Find where the given text appears and provide that cell's center as [x, y] coordinate. 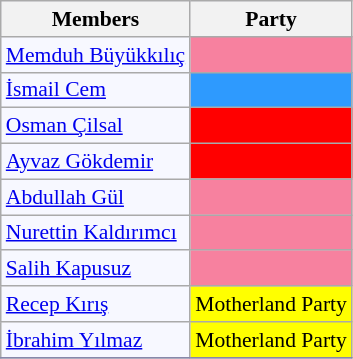
Party [271, 19]
Ayvaz Gökdemir [96, 162]
Osman Çilsal [96, 126]
Salih Kapusuz [96, 269]
İbrahim Yılmaz [96, 340]
Nurettin Kaldırımcı [96, 233]
Recep Kırış [96, 304]
Abdullah Gül [96, 197]
Members [96, 19]
İsmail Cem [96, 90]
Memduh Büyükkılıç [96, 55]
